Find where the given text appears and provide that cell's center as (X, Y) coordinate. 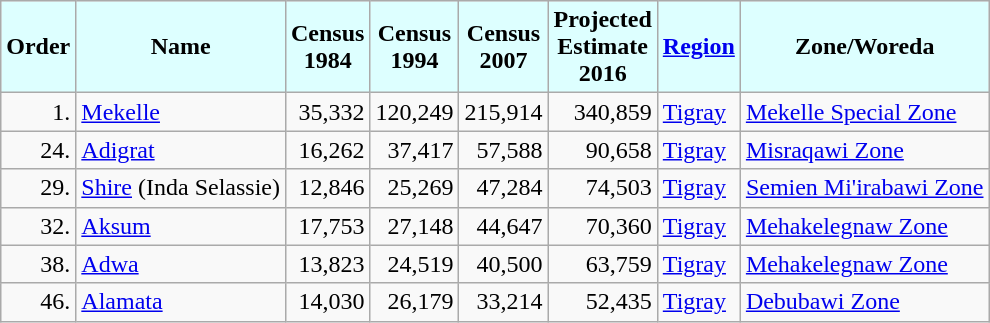
27,148 (414, 226)
215,914 (504, 112)
52,435 (602, 302)
40,500 (504, 264)
16,262 (327, 150)
Alamata (181, 302)
26,179 (414, 302)
33,214 (504, 302)
120,249 (414, 112)
74,503 (602, 188)
35,332 (327, 112)
57,588 (504, 150)
37,417 (414, 150)
Mekelle Special Zone (864, 112)
17,753 (327, 226)
Order (38, 47)
Debubawi Zone (864, 302)
47,284 (504, 188)
Shire (Inda Selassie) (181, 188)
44,647 (504, 226)
25,269 (414, 188)
Name (181, 47)
Mekelle (181, 112)
14,030 (327, 302)
63,759 (602, 264)
Census1994 (414, 47)
29. (38, 188)
24. (38, 150)
46. (38, 302)
Semien Mi'irabawi Zone (864, 188)
32. (38, 226)
ProjectedEstimate2016 (602, 47)
Zone/Woreda (864, 47)
Census2007 (504, 47)
38. (38, 264)
1. (38, 112)
340,859 (602, 112)
Aksum (181, 226)
12,846 (327, 188)
70,360 (602, 226)
90,658 (602, 150)
13,823 (327, 264)
Misraqawi Zone (864, 150)
Adwa (181, 264)
24,519 (414, 264)
Region (698, 47)
Adigrat (181, 150)
Census1984 (327, 47)
